Extract the (x, y) coordinate from the center of the cell holding the provided text.  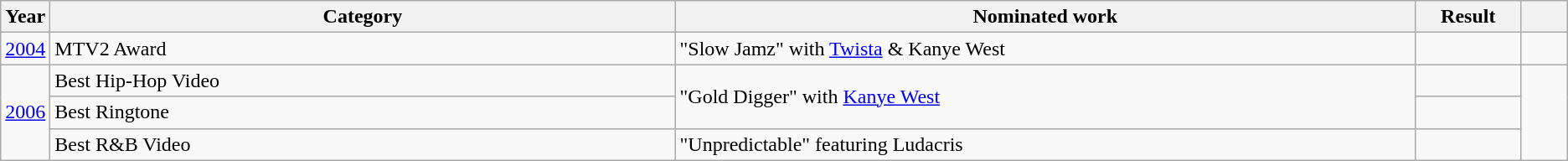
"Slow Jamz" with Twista & Kanye West (1045, 49)
Result (1467, 17)
"Unpredictable" featuring Ludacris (1045, 144)
Category (363, 17)
2004 (25, 49)
MTV2 Award (363, 49)
Best R&B Video (363, 144)
"Gold Digger" with Kanye West (1045, 96)
Best Hip-Hop Video (363, 80)
2006 (25, 112)
Nominated work (1045, 17)
Year (25, 17)
Best Ringtone (363, 112)
